Capture the cell that displays the provided text and extract its (X, Y) central coordinate. 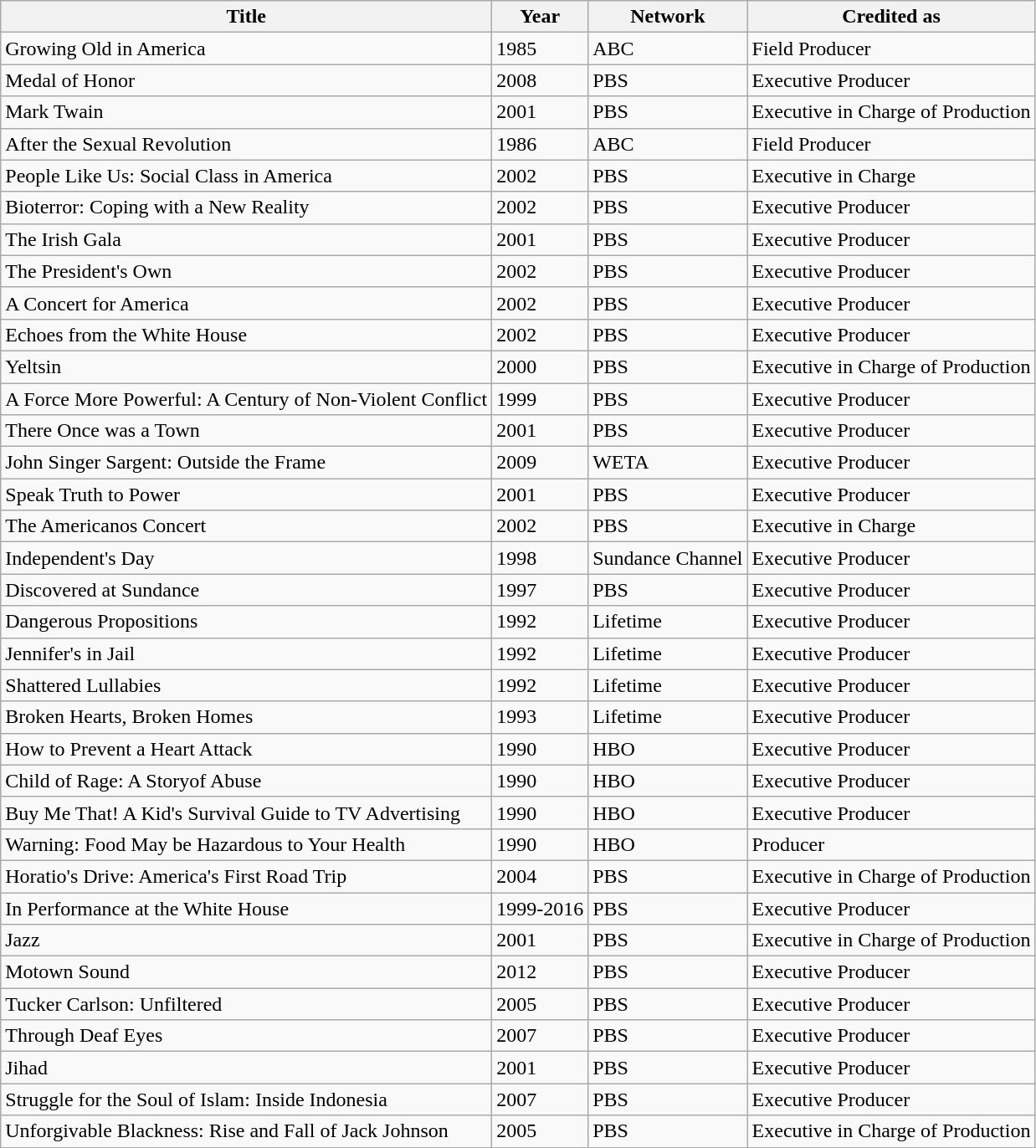
Jazz (246, 940)
Title (246, 17)
WETA (668, 463)
In Performance at the White House (246, 908)
Unforgivable Blackness: Rise and Fall of Jack Johnson (246, 1131)
1986 (541, 144)
People Like Us: Social Class in America (246, 176)
A Force More Powerful: A Century of Non-Violent Conflict (246, 399)
2009 (541, 463)
Through Deaf Eyes (246, 1036)
Producer (891, 844)
Horatio's Drive: America's First Road Trip (246, 876)
Mark Twain (246, 112)
A Concert for America (246, 303)
1998 (541, 558)
Credited as (891, 17)
Bioterror: Coping with a New Reality (246, 208)
John Singer Sargent: Outside the Frame (246, 463)
There Once was a Town (246, 431)
The Irish Gala (246, 239)
1999-2016 (541, 908)
Echoes from the White House (246, 335)
2000 (541, 366)
Dangerous Propositions (246, 622)
Struggle for the Soul of Islam: Inside Indonesia (246, 1099)
Year (541, 17)
How to Prevent a Heart Attack (246, 749)
Warning: Food May be Hazardous to Your Health (246, 844)
Speak Truth to Power (246, 495)
1997 (541, 590)
Jihad (246, 1068)
Child of Rage: A Storyof Abuse (246, 781)
Broken Hearts, Broken Homes (246, 717)
After the Sexual Revolution (246, 144)
The Americanos Concert (246, 526)
Independent's Day (246, 558)
The President's Own (246, 271)
Tucker Carlson: Unfiltered (246, 1004)
2008 (541, 80)
1985 (541, 49)
Motown Sound (246, 972)
Discovered at Sundance (246, 590)
Jennifer's in Jail (246, 653)
Medal of Honor (246, 80)
Network (668, 17)
Yeltsin (246, 366)
Buy Me That! A Kid's Survival Guide to TV Advertising (246, 812)
Growing Old in America (246, 49)
2012 (541, 972)
2004 (541, 876)
Shattered Lullabies (246, 685)
1993 (541, 717)
1999 (541, 399)
Sundance Channel (668, 558)
